Detect which cell encompasses the target text, then output its [x, y] center coordinate. 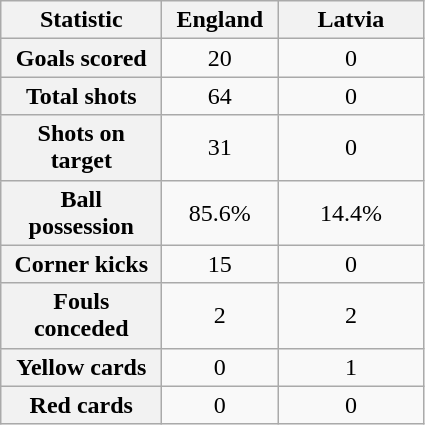
Shots on target [82, 148]
Red cards [82, 405]
31 [220, 148]
Ball possession [82, 212]
15 [220, 264]
14.4% [351, 212]
Fouls conceded [82, 316]
Yellow cards [82, 367]
1 [351, 367]
64 [220, 96]
England [220, 20]
20 [220, 58]
Latvia [351, 20]
Total shots [82, 96]
Goals scored [82, 58]
85.6% [220, 212]
Corner kicks [82, 264]
Statistic [82, 20]
